Output the (x, y) coordinate of the center of the cell containing the given text.  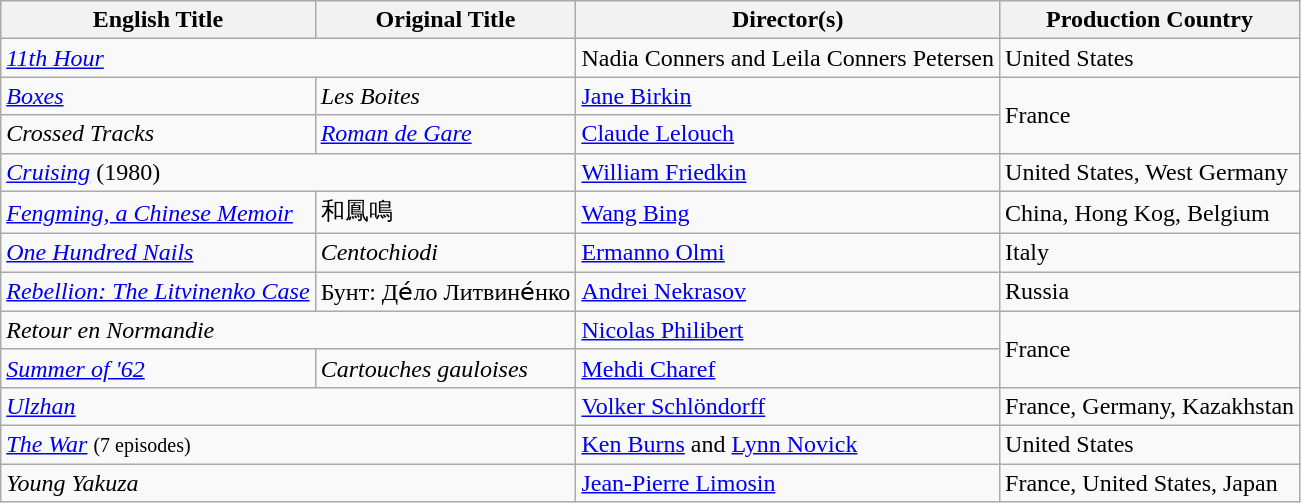
Cruising (1980) (288, 172)
Claude Lelouch (788, 134)
Jane Birkin (788, 96)
The War (7 episodes) (288, 444)
English Title (158, 20)
Ken Burns and Lynn Novick (788, 444)
Ermanno Olmi (788, 253)
Italy (1150, 253)
11th Hour (288, 58)
Centochiodi (446, 253)
Boxes (158, 96)
One Hundred Nails (158, 253)
Ulzhan (288, 406)
Nicolas Philibert (788, 330)
Nadia Conners and Leila Conners Petersen (788, 58)
Mehdi Charef (788, 368)
Original Title (446, 20)
Summer of '62 (158, 368)
Бунт: Де́ло Литвине́нко (446, 292)
Crossed Tracks (158, 134)
Volker Schlöndorff (788, 406)
Cartouches gauloises (446, 368)
Fengming, a Chinese Memoir (158, 212)
Wang Bing (788, 212)
Rebellion: The Litvinenko Case (158, 292)
Russia (1150, 292)
Production Country (1150, 20)
William Friedkin (788, 172)
China, Hong Kog, Belgium (1150, 212)
和鳳鳴 (446, 212)
Young Yakuza (288, 483)
Andrei Nekrasov (788, 292)
Director(s) (788, 20)
France, Germany, Kazakhstan (1150, 406)
United States, West Germany (1150, 172)
Roman de Gare (446, 134)
Jean-Pierre Limosin (788, 483)
Les Boites (446, 96)
Retour en Normandie (288, 330)
France, United States, Japan (1150, 483)
